Detect which cell encompasses the target text, then output its [x, y] center coordinate. 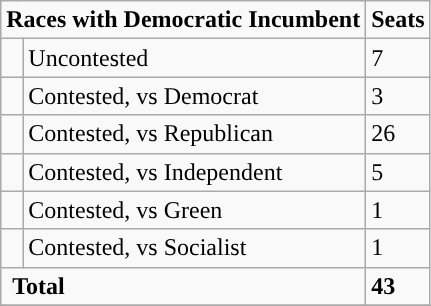
7 [398, 58]
Contested, vs Republican [194, 134]
Contested, vs Democrat [194, 96]
3 [398, 96]
Contested, vs Green [194, 210]
43 [398, 286]
Contested, vs Independent [194, 172]
Seats [398, 20]
26 [398, 134]
Total [184, 286]
5 [398, 172]
Contested, vs Socialist [194, 248]
Uncontested [194, 58]
Races with Democratic Incumbent [184, 20]
